Return the (X, Y) coordinate for the center point of the cell that contains the specified text.  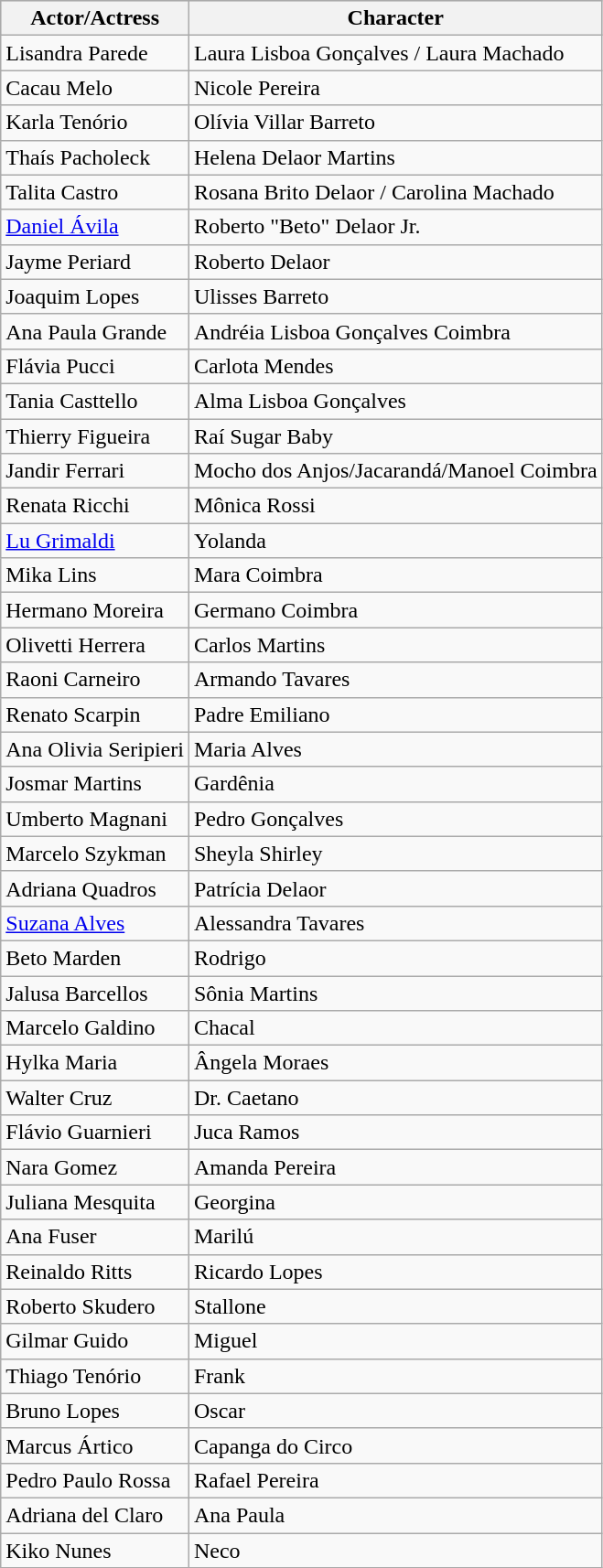
Thierry Figueira (95, 436)
Stallone (395, 1306)
Pedro Paulo Rossa (95, 1480)
Chacal (395, 1028)
Thaís Pacholeck (95, 157)
Ricardo Lopes (395, 1272)
Mika Lins (95, 575)
Jandir Ferrari (95, 471)
Rosana Brito Delaor / Carolina Machado (395, 192)
Ana Fuser (95, 1237)
Gilmar Guido (95, 1341)
Gardênia (395, 784)
Ângela Moraes (395, 1063)
Olívia Villar Barreto (395, 123)
Flávia Pucci (95, 366)
Nara Gomez (95, 1167)
Patrícia Delaor (395, 888)
Cacau Melo (95, 88)
Juca Ramos (395, 1133)
Germano Coimbra (395, 610)
Daniel Ávila (95, 227)
Walter Cruz (95, 1098)
Neco (395, 1551)
Raí Sugar Baby (395, 436)
Jayme Periard (95, 262)
Carlos Martins (395, 645)
Alma Lisboa Gonçalves (395, 401)
Hylka Maria (95, 1063)
Suzana Alves (95, 923)
Andréia Lisboa Gonçalves Coimbra (395, 331)
Renato Scarpin (95, 714)
Joaquim Lopes (95, 296)
Georgina (395, 1202)
Josmar Martins (95, 784)
Frank (395, 1376)
Laura Lisboa Gonçalves / Laura Machado (395, 53)
Beto Marden (95, 958)
Pedro Gonçalves (395, 819)
Ulisses Barreto (395, 296)
Ana Olivia Seripieri (95, 749)
Ana Paula (395, 1515)
Roberto "Beto" Delaor Jr. (395, 227)
Mônica Rossi (395, 506)
Karla Tenório (95, 123)
Mocho dos Anjos/Jacarandá/Manoel Coimbra (395, 471)
Sheyla Shirley (395, 854)
Adriana Quadros (95, 888)
Talita Castro (95, 192)
Jalusa Barcellos (95, 993)
Oscar (395, 1411)
Hermano Moreira (95, 610)
Marcus Ártico (95, 1445)
Mara Coimbra (395, 575)
Padre Emiliano (395, 714)
Roberto Skudero (95, 1306)
Carlota Mendes (395, 366)
Reinaldo Ritts (95, 1272)
Bruno Lopes (95, 1411)
Roberto Delaor (395, 262)
Rafael Pereira (395, 1480)
Marcelo Galdino (95, 1028)
Umberto Magnani (95, 819)
Tania Casttello (95, 401)
Miguel (395, 1341)
Olivetti Herrera (95, 645)
Dr. Caetano (395, 1098)
Capanga do Circo (395, 1445)
Lisandra Parede (95, 53)
Armando Tavares (395, 680)
Nicole Pereira (395, 88)
Thiago Tenório (95, 1376)
Yolanda (395, 541)
Adriana del Claro (95, 1515)
Marcelo Szykman (95, 854)
Helena Delaor Martins (395, 157)
Renata Ricchi (95, 506)
Kiko Nunes (95, 1551)
Actor/Actress (95, 18)
Maria Alves (395, 749)
Marilú (395, 1237)
Amanda Pereira (395, 1167)
Lu Grimaldi (95, 541)
Flávio Guarnieri (95, 1133)
Character (395, 18)
Juliana Mesquita (95, 1202)
Ana Paula Grande (95, 331)
Alessandra Tavares (395, 923)
Rodrigo (395, 958)
Raoni Carneiro (95, 680)
Sônia Martins (395, 993)
